Extract the [x, y] coordinate from the center of the cell holding the provided text.  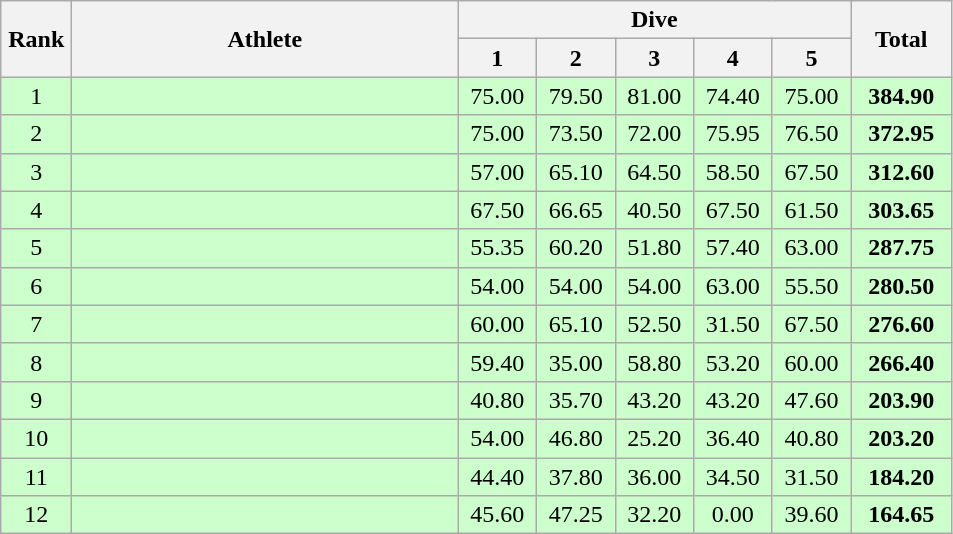
Athlete [265, 39]
280.50 [902, 286]
303.65 [902, 210]
58.50 [734, 172]
55.35 [498, 248]
184.20 [902, 477]
45.60 [498, 515]
35.00 [576, 362]
25.20 [654, 438]
203.20 [902, 438]
Dive [654, 20]
79.50 [576, 96]
37.80 [576, 477]
57.00 [498, 172]
44.40 [498, 477]
81.00 [654, 96]
7 [36, 324]
372.95 [902, 134]
66.65 [576, 210]
74.40 [734, 96]
76.50 [812, 134]
34.50 [734, 477]
57.40 [734, 248]
73.50 [576, 134]
61.50 [812, 210]
59.40 [498, 362]
266.40 [902, 362]
51.80 [654, 248]
46.80 [576, 438]
53.20 [734, 362]
Total [902, 39]
276.60 [902, 324]
58.80 [654, 362]
312.60 [902, 172]
40.50 [654, 210]
10 [36, 438]
164.65 [902, 515]
384.90 [902, 96]
32.20 [654, 515]
Rank [36, 39]
12 [36, 515]
203.90 [902, 400]
47.60 [812, 400]
60.20 [576, 248]
52.50 [654, 324]
0.00 [734, 515]
8 [36, 362]
55.50 [812, 286]
39.60 [812, 515]
9 [36, 400]
11 [36, 477]
6 [36, 286]
35.70 [576, 400]
64.50 [654, 172]
287.75 [902, 248]
72.00 [654, 134]
47.25 [576, 515]
36.40 [734, 438]
36.00 [654, 477]
75.95 [734, 134]
